Determine the (X, Y) coordinate at the center of the cell enclosing the given text.  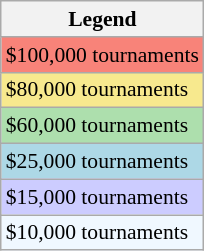
$15,000 tournaments (102, 197)
$60,000 tournaments (102, 126)
Legend (102, 19)
$80,000 tournaments (102, 90)
$25,000 tournaments (102, 162)
$10,000 tournaments (102, 233)
$100,000 tournaments (102, 55)
